Return the [x, y] coordinate for the center point of the cell that contains the specified text.  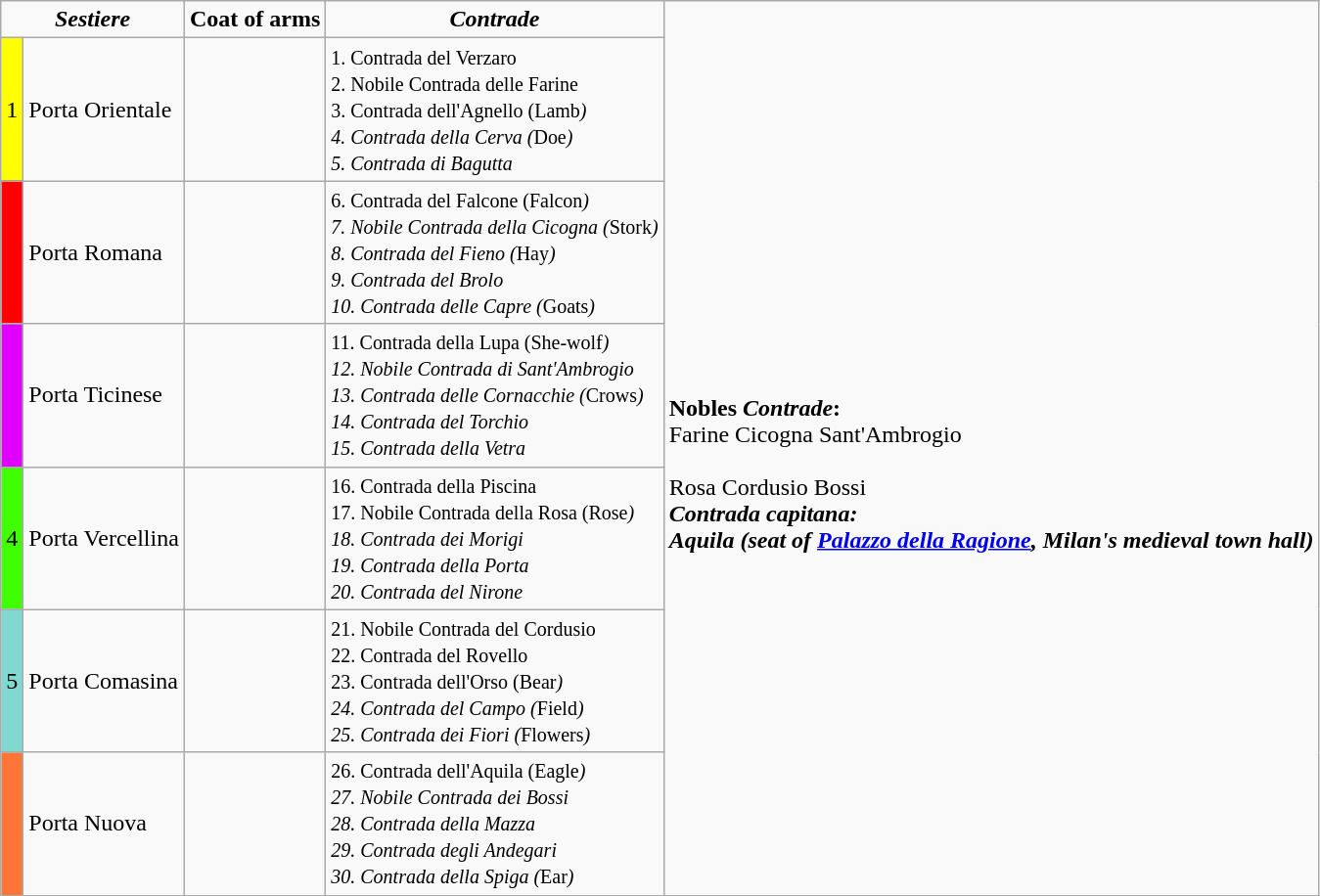
1. Contrada del Verzaro2. Nobile Contrada delle Farine3. Contrada dell'Agnello (Lamb)4. Contrada della Cerva (Doe)5. Contrada di Bagutta [495, 110]
Porta Ticinese [104, 395]
26. Contrada dell'Aquila (Eagle)27. Nobile Contrada dei Bossi28. Contrada della Mazza29. Contrada degli Andegari30. Contrada della Spiga (Ear) [495, 824]
Coat of arms [254, 20]
21. Nobile Contrada del Cordusio22. Contrada del Rovello23. Contrada dell'Orso (Bear)24. Contrada del Campo (Field)25. Contrada dei Fiori (Flowers) [495, 681]
Porta Nuova [104, 824]
Sestiere [93, 20]
Porta Romana [104, 252]
Porta Comasina [104, 681]
5 [12, 681]
Porta Orientale [104, 110]
4 [12, 538]
1 [12, 110]
Porta Vercellina [104, 538]
16. Contrada della Piscina17. Nobile Contrada della Rosa (Rose)18. Contrada dei Morigi19. Contrada della Porta20. Contrada del Nirone [495, 538]
Contrade [495, 20]
